For the text-containing cell, return its midpoint in (X, Y) coordinate format. 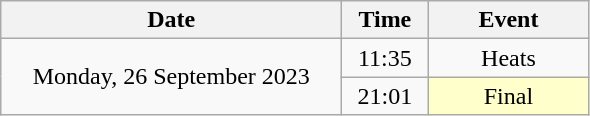
Final (508, 96)
Time (385, 20)
Heats (508, 58)
21:01 (385, 96)
Event (508, 20)
Monday, 26 September 2023 (172, 77)
Date (172, 20)
11:35 (385, 58)
